Output the (X, Y) coordinate of the center of the cell containing the given text.  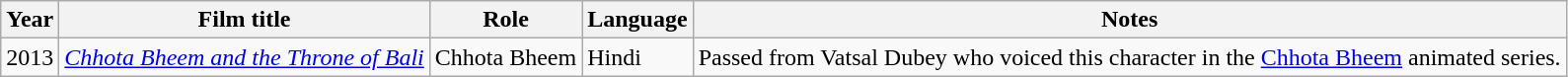
Chhota Bheem and the Throne of Bali (245, 57)
Chhota Bheem (505, 57)
Role (505, 20)
Year (30, 20)
Film title (245, 20)
Hindi (637, 57)
Passed from Vatsal Dubey who voiced this character in the Chhota Bheem animated series. (1129, 57)
2013 (30, 57)
Language (637, 20)
Notes (1129, 20)
